For the text-containing cell, return its midpoint in [x, y] coordinate format. 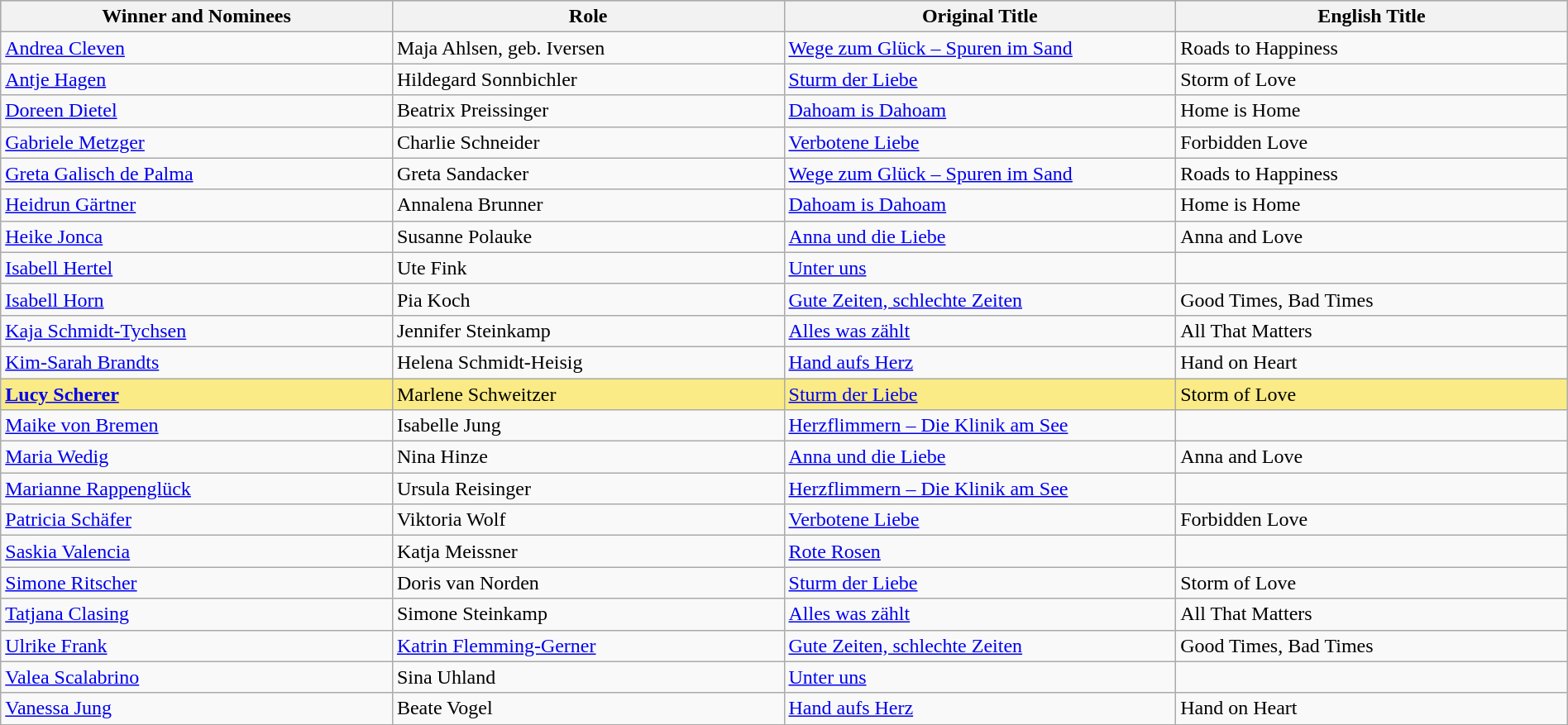
Hildegard Sonnbichler [588, 79]
Susanne Polauke [588, 236]
Maria Wedig [197, 457]
Ulrike Frank [197, 646]
Isabell Hertel [197, 268]
Beatrix Preissinger [588, 111]
Greta Galisch de Palma [197, 174]
Marianne Rappenglück [197, 489]
English Title [1372, 17]
Saskia Valencia [197, 551]
Katja Meissner [588, 551]
Charlie Schneider [588, 142]
Ursula Reisinger [588, 489]
Valea Scalabrino [197, 677]
Heidrun Gärtner [197, 205]
Katrin Flemming-Gerner [588, 646]
Isabell Horn [197, 299]
Kim-Sarah Brandts [197, 362]
Pia Koch [588, 299]
Maike von Bremen [197, 426]
Jennifer Steinkamp [588, 331]
Lucy Scherer [197, 394]
Original Title [980, 17]
Kaja Schmidt-Tychsen [197, 331]
Isabelle Jung [588, 426]
Simone Ritscher [197, 583]
Role [588, 17]
Ute Fink [588, 268]
Antje Hagen [197, 79]
Viktoria Wolf [588, 520]
Helena Schmidt-Heisig [588, 362]
Doris van Norden [588, 583]
Andrea Cleven [197, 48]
Tatjana Clasing [197, 614]
Winner and Nominees [197, 17]
Greta Sandacker [588, 174]
Annalena Brunner [588, 205]
Beate Vogel [588, 708]
Heike Jonca [197, 236]
Nina Hinze [588, 457]
Gabriele Metzger [197, 142]
Sina Uhland [588, 677]
Doreen Dietel [197, 111]
Maja Ahlsen, geb. Iversen [588, 48]
Patricia Schäfer [197, 520]
Rote Rosen [980, 551]
Marlene Schweitzer [588, 394]
Simone Steinkamp [588, 614]
Vanessa Jung [197, 708]
